Pinpoint the cell where the given text exists, returning its (X, Y) midpoint coordinate. 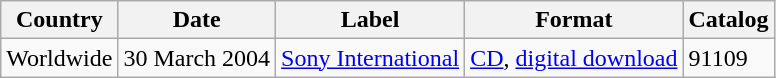
91109 (728, 58)
CD, digital download (574, 58)
Country (60, 20)
Sony International (370, 58)
Format (574, 20)
Catalog (728, 20)
30 March 2004 (197, 58)
Date (197, 20)
Worldwide (60, 58)
Label (370, 20)
